For the text-containing cell, return its midpoint in [x, y] coordinate format. 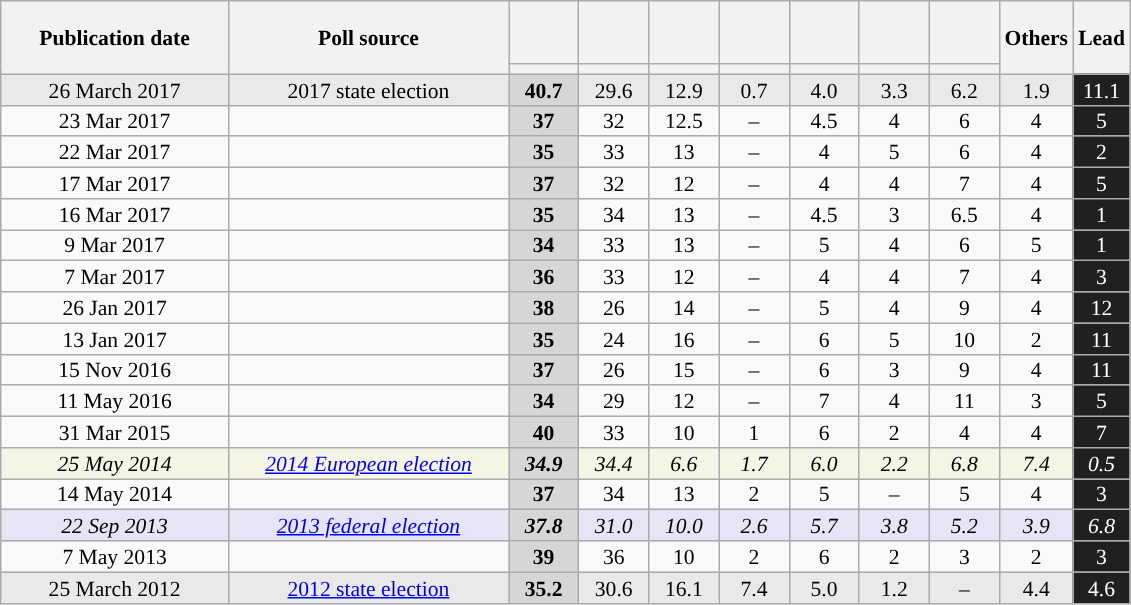
16.1 [684, 588]
31 Mar 2015 [115, 432]
Lead [1102, 38]
26 Jan 2017 [115, 308]
3.8 [894, 526]
2017 state election [368, 90]
1.7 [754, 464]
34.9 [543, 464]
Publication date [115, 38]
6.2 [964, 90]
5.2 [964, 526]
26 March 2017 [115, 90]
38 [543, 308]
22 Sep 2013 [115, 526]
6.5 [964, 214]
15 Nov 2016 [115, 370]
3.3 [894, 90]
4.6 [1102, 588]
0.7 [754, 90]
2.2 [894, 464]
23 Mar 2017 [115, 120]
16 Mar 2017 [115, 214]
11.1 [1102, 90]
6.0 [824, 464]
40.7 [543, 90]
39 [543, 556]
15 [684, 370]
5.0 [824, 588]
5.7 [824, 526]
1.2 [894, 588]
4.4 [1036, 588]
6.6 [684, 464]
34.4 [614, 464]
29 [614, 402]
37.8 [543, 526]
7 May 2013 [115, 556]
11 May 2016 [115, 402]
40 [543, 432]
35.2 [543, 588]
0.5 [1102, 464]
22 Mar 2017 [115, 152]
Others [1036, 38]
13 Jan 2017 [115, 338]
12.5 [684, 120]
31.0 [614, 526]
30.6 [614, 588]
25 May 2014 [115, 464]
2.6 [754, 526]
10.0 [684, 526]
4.0 [824, 90]
3.9 [1036, 526]
17 Mar 2017 [115, 184]
24 [614, 338]
2013 federal election [368, 526]
Poll source [368, 38]
2012 state election [368, 588]
29.6 [614, 90]
16 [684, 338]
2014 European election [368, 464]
7 Mar 2017 [115, 276]
12.9 [684, 90]
14 May 2014 [115, 494]
14 [684, 308]
25 March 2012 [115, 588]
9 Mar 2017 [115, 246]
1.9 [1036, 90]
